Extract the (x, y) coordinate from the center of the cell holding the provided text.  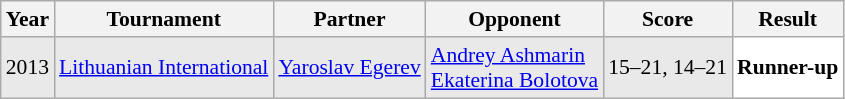
Andrey Ashmarin Ekaterina Bolotova (514, 68)
Score (668, 19)
15–21, 14–21 (668, 68)
2013 (28, 68)
Year (28, 19)
Yaroslav Egerev (349, 68)
Result (788, 19)
Runner-up (788, 68)
Lithuanian International (164, 68)
Opponent (514, 19)
Partner (349, 19)
Tournament (164, 19)
